Extract the [x, y] coordinate from the center of the cell holding the provided text.  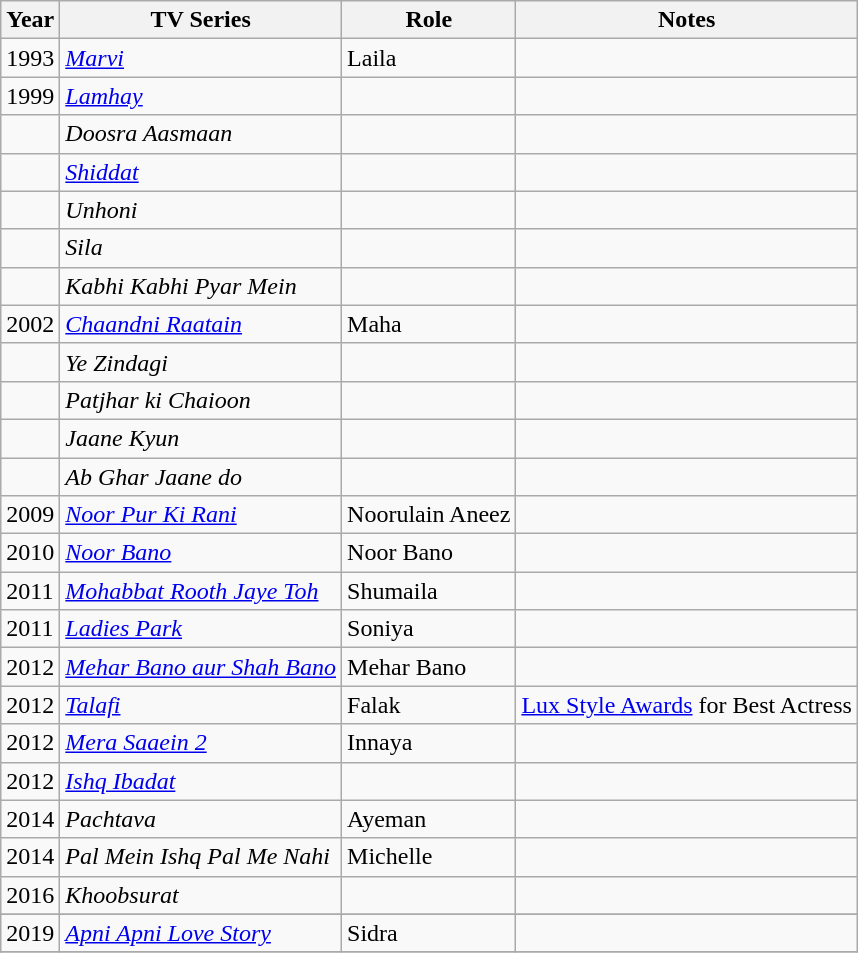
Ladies Park [201, 629]
Role [429, 20]
Pachtava [201, 819]
Pal Mein Ishq Pal Me Nahi [201, 857]
1999 [30, 96]
Soniya [429, 629]
Noorulain Aneez [429, 515]
Marvi [201, 58]
TV Series [201, 20]
Kabhi Kabhi Pyar Mein [201, 286]
Lamhay [201, 96]
2002 [30, 324]
Chaandni Raatain [201, 324]
Laila [429, 58]
Ye Zindagi [201, 362]
Noor Pur Ki Rani [201, 515]
Ab Ghar Jaane do [201, 477]
Jaane Kyun [201, 438]
Shumaila [429, 591]
Maha [429, 324]
1993 [30, 58]
Khoobsurat [201, 895]
Mera Saaein 2 [201, 743]
Shiddat [201, 172]
Mehar Bano [429, 667]
Notes [686, 20]
Year [30, 20]
2016 [30, 895]
Michelle [429, 857]
Mohabbat Rooth Jaye Toh [201, 591]
2010 [30, 553]
Falak [429, 705]
Talafi [201, 705]
2019 [30, 933]
Doosra Aasmaan [201, 134]
2009 [30, 515]
Apni Apni Love Story [201, 933]
Ishq Ibadat [201, 781]
Mehar Bano aur Shah Bano [201, 667]
Lux Style Awards for Best Actress [686, 705]
Sidra [429, 933]
Ayeman [429, 819]
Unhoni [201, 210]
Innaya [429, 743]
Patjhar ki Chaioon [201, 400]
Sila [201, 248]
